Scan for the cell matching the given text and deliver its [x, y] coordinate at center. 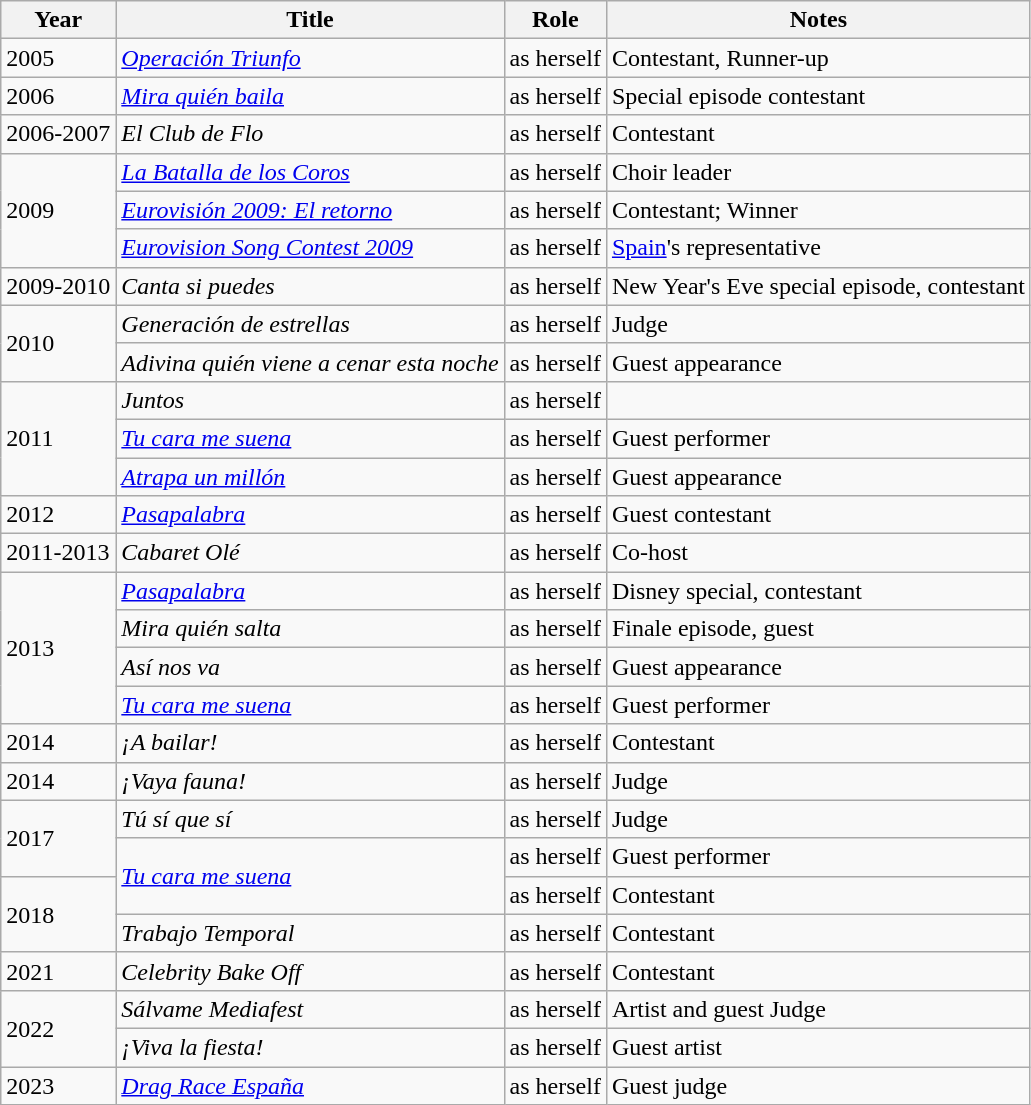
Notes [818, 20]
Disney special, contestant [818, 591]
Contestant; Winner [818, 210]
¡Vaya fauna! [310, 781]
Cabaret Olé [310, 553]
Contestant, Runner-up [818, 58]
Special episode contestant [818, 96]
Choir leader [818, 172]
Adivina quién viene a cenar esta noche [310, 362]
¡A bailar! [310, 743]
2009-2010 [58, 286]
2006-2007 [58, 134]
El Club de Flo [310, 134]
2021 [58, 971]
Artist and guest Judge [818, 1009]
New Year's Eve special episode, contestant [818, 286]
Celebrity Bake Off [310, 971]
Spain's representative [818, 248]
2006 [58, 96]
2011 [58, 438]
Trabajo Temporal [310, 933]
Finale episode, guest [818, 629]
2012 [58, 515]
Canta si puedes [310, 286]
Tú sí que sí [310, 819]
Atrapa un millón [310, 477]
2023 [58, 1085]
Title [310, 20]
¡Viva la fiesta! [310, 1047]
Guest judge [818, 1085]
2011-2013 [58, 553]
Sálvame Mediafest [310, 1009]
2017 [58, 838]
Así nos va [310, 667]
2013 [58, 648]
La Batalla de los Coros [310, 172]
2010 [58, 343]
Guest contestant [818, 515]
Guest artist [818, 1047]
Mira quién salta [310, 629]
Eurovisión 2009: El retorno [310, 210]
2022 [58, 1028]
2005 [58, 58]
Mira quién baila [310, 96]
Juntos [310, 400]
Operación Triunfo [310, 58]
2018 [58, 914]
Eurovision Song Contest 2009 [310, 248]
Drag Race España [310, 1085]
Co-host [818, 553]
Generación de estrellas [310, 324]
Role [555, 20]
Year [58, 20]
2009 [58, 210]
